Detect which cell encompasses the target text, then output its [x, y] center coordinate. 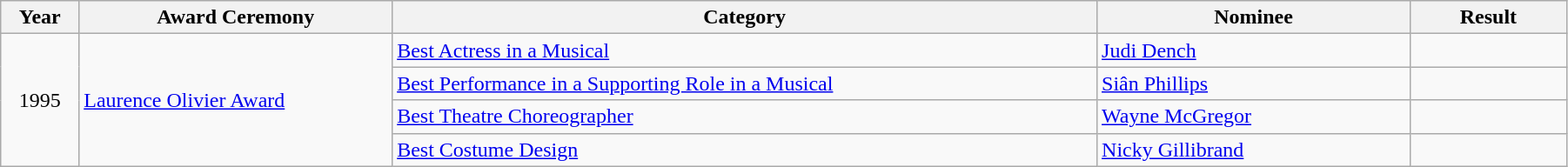
1995 [40, 100]
Year [40, 17]
Nominee [1254, 17]
Best Actress in a Musical [745, 50]
Category [745, 17]
Laurence Olivier Award [236, 100]
Award Ceremony [236, 17]
Result [1488, 17]
Nicky Gillibrand [1254, 150]
Best Performance in a Supporting Role in a Musical [745, 83]
Best Theatre Choreographer [745, 117]
Best Costume Design [745, 150]
Siân Phillips [1254, 83]
Judi Dench [1254, 50]
Wayne McGregor [1254, 117]
